Pinpoint the cell where the given text exists, returning its (x, y) midpoint coordinate. 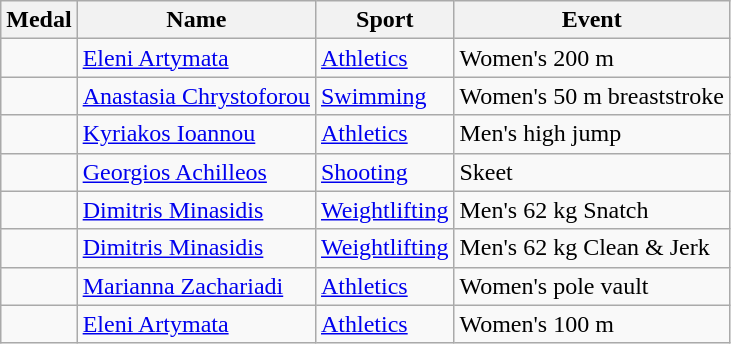
Event (592, 20)
Kyriakos Ioannou (196, 134)
Swimming (384, 96)
Name (196, 20)
Women's 200 m (592, 58)
Men's 62 kg Snatch (592, 210)
Women's 50 m breaststroke (592, 96)
Georgios Achilleos (196, 172)
Anastasia Chrystoforou (196, 96)
Women's 100 m (592, 324)
Medal (39, 20)
Men's 62 kg Clean & Jerk (592, 248)
Men's high jump (592, 134)
Skeet (592, 172)
Sport (384, 20)
Shooting (384, 172)
Marianna Zachariadi (196, 286)
Women's pole vault (592, 286)
